For the text-containing cell, return its midpoint in [X, Y] coordinate format. 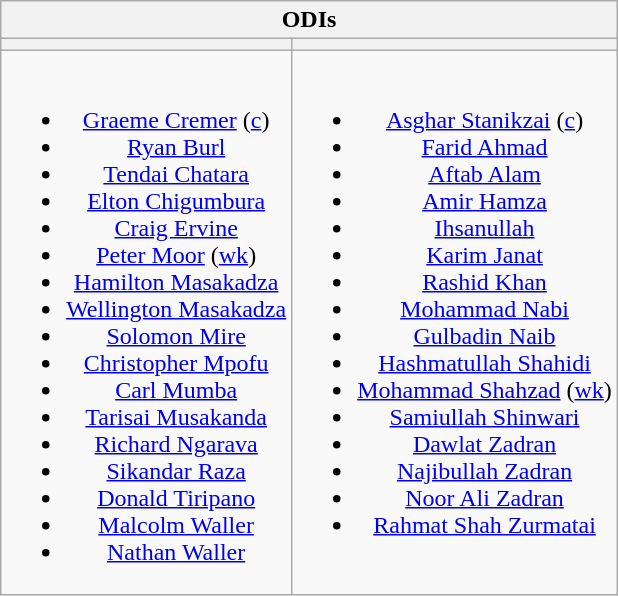
ODIs [310, 20]
